Detect which cell encompasses the target text, then output its (X, Y) center coordinate. 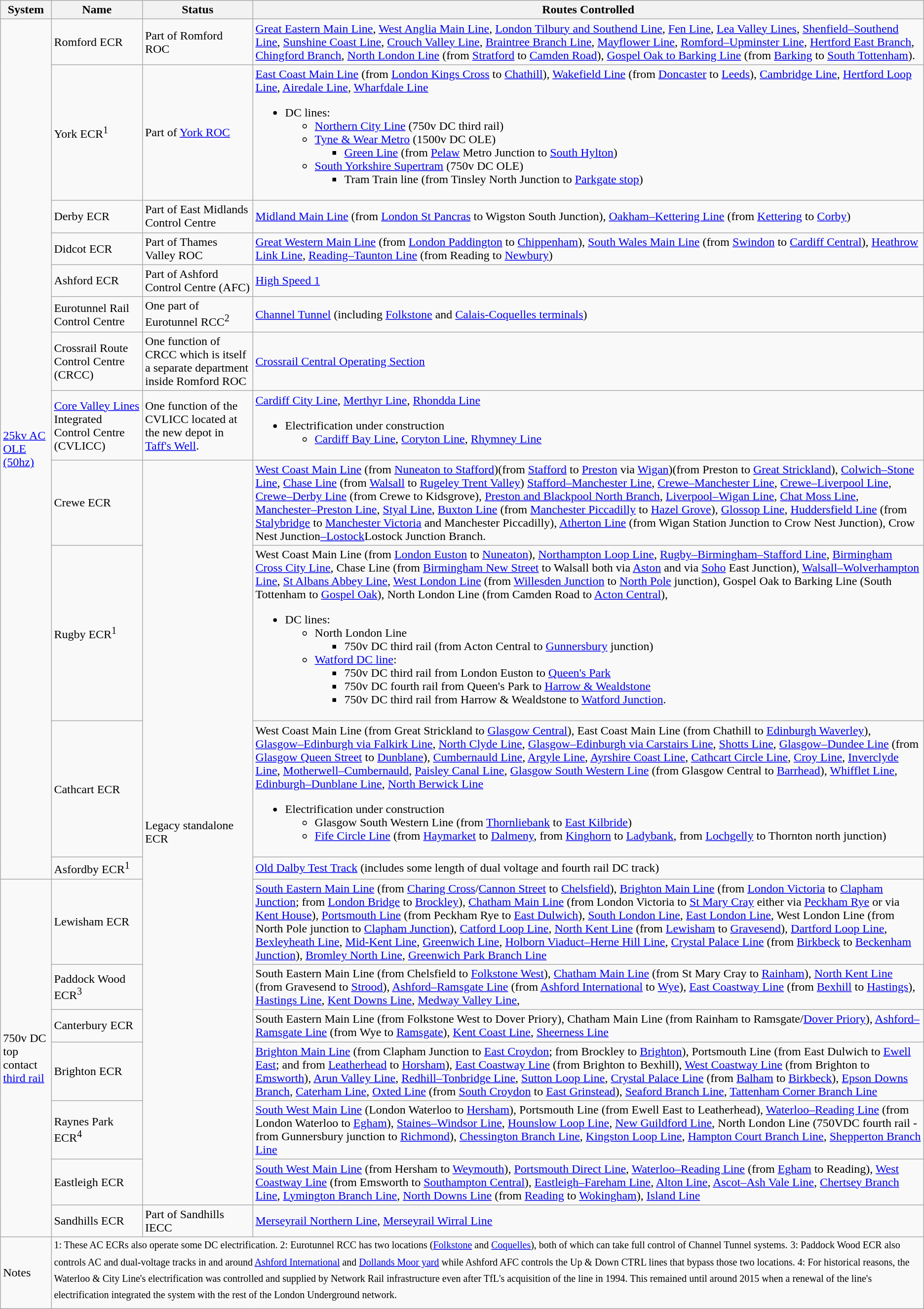
One function of CRCC which is itself a separate department inside Romford ROC (197, 361)
Sandhills ECR (97, 1221)
Name (97, 10)
Part of Sandhills IECC (197, 1221)
Eurotunnel Rail Control Centre (97, 314)
Core Valley Lines Integrated Control Centre (CVLICC) (97, 425)
Romford ECR (97, 42)
Crewe ECR (97, 502)
York ECR1 (97, 132)
Ashford ECR (97, 280)
Part of York ROC (197, 132)
Rugby ECR1 (97, 633)
One part of Eurotunnel RCC2 (197, 314)
Crossrail Central Operating Section (588, 361)
Part of Romford ROC (197, 42)
Eastleigh ECR (97, 1182)
System (26, 10)
Raynes Park ECR4 (97, 1130)
Merseyrail Northern Line, Merseyrail Wirral Line (588, 1221)
Part of Ashford Control Centre (AFC) (197, 280)
Part of East Midlands Control Centre (197, 216)
Asfordby ECR1 (97, 868)
Status (197, 10)
25kv ACOLE (50hz) (26, 449)
Part of Thames Valley ROC (197, 249)
Cathcart ECR (97, 789)
750v DCtop contact third rail (26, 1058)
Canterbury ECR (97, 1026)
Didcot ECR (97, 249)
Old Dalby Test Track (includes some length of dual voltage and fourth rail DC track) (588, 868)
Legacy standalone ECR (197, 832)
Crossrail Route Control Centre (CRCC) (97, 361)
High Speed 1 (588, 280)
Brighton ECR (97, 1071)
Cardiff City Line, Merthyr Line, Rhondda LineElectrification under constructionCardiff Bay Line, Coryton Line, Rhymney Line (588, 425)
Channel Tunnel (including Folkstone and Calais-Coquelles terminals) (588, 314)
Lewisham ECR (97, 922)
One function of the CVLICC located at the new depot in Taff's Well. (197, 425)
Notes (26, 1272)
Routes Controlled (588, 10)
Paddock Wood ECR3 (97, 987)
Derby ECR (97, 216)
Midland Main Line (from London St Pancras to Wigston South Junction), Oakham–Kettering Line (from Kettering to Corby) (588, 216)
